Extract the [X, Y] coordinate from the center of the cell holding the provided text.  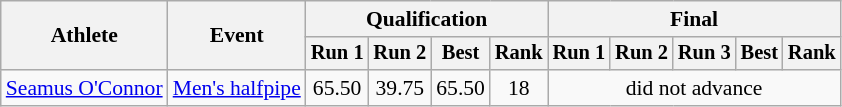
39.75 [400, 88]
18 [519, 88]
Event [237, 36]
Run 3 [704, 54]
did not advance [694, 88]
Qualification [427, 19]
Athlete [84, 36]
Seamus O'Connor [84, 88]
Final [694, 19]
Men's halfpipe [237, 88]
